From the cell containing the given text, extract its center point as [X, Y] coordinate. 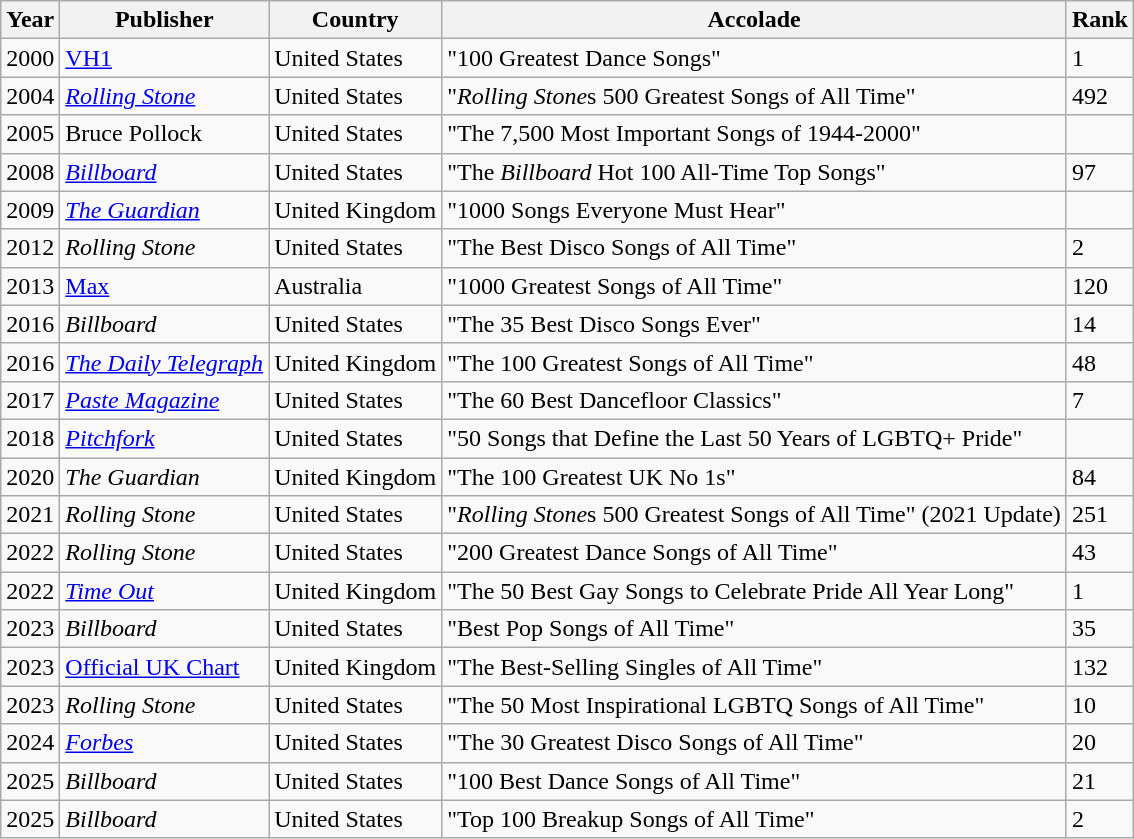
10 [1100, 705]
"200 Greatest Dance Songs of All Time" [754, 553]
"The Best-Selling Singles of All Time" [754, 667]
2021 [30, 515]
"The Billboard Hot 100 All-Time Top Songs" [754, 172]
Country [356, 20]
21 [1100, 781]
14 [1100, 324]
Year [30, 20]
43 [1100, 553]
2017 [30, 400]
Australia [356, 286]
97 [1100, 172]
"The 100 Greatest UK No 1s" [754, 477]
2005 [30, 134]
2008 [30, 172]
2020 [30, 477]
"1000 Greatest Songs of All Time" [754, 286]
2012 [30, 248]
492 [1100, 96]
Rank [1100, 20]
"The 50 Most Inspirational LGBTQ Songs of All Time" [754, 705]
251 [1100, 515]
132 [1100, 667]
2009 [30, 210]
"50 Songs that Define the Last 50 Years of LGBTQ+ Pride" [754, 438]
"100 Greatest Dance Songs" [754, 58]
"Rolling Stones 500 Greatest Songs of All Time" [754, 96]
"The 35 Best Disco Songs Ever" [754, 324]
2018 [30, 438]
2024 [30, 743]
"1000 Songs Everyone Must Hear" [754, 210]
"Best Pop Songs of All Time" [754, 629]
"The 7,500 Most Important Songs of 1944-2000" [754, 134]
Time Out [164, 591]
20 [1100, 743]
Accolade [754, 20]
"100 Best Dance Songs of All Time" [754, 781]
7 [1100, 400]
35 [1100, 629]
"The 100 Greatest Songs of All Time" [754, 362]
Pitchfork [164, 438]
2000 [30, 58]
Official UK Chart [164, 667]
2004 [30, 96]
The Daily Telegraph [164, 362]
"The 30 Greatest Disco Songs of All Time" [754, 743]
Forbes [164, 743]
120 [1100, 286]
"Top 100 Breakup Songs of All Time" [754, 819]
"The 50 Best Gay Songs to Celebrate Pride All Year Long" [754, 591]
48 [1100, 362]
Publisher [164, 20]
"The Best Disco Songs of All Time" [754, 248]
"The 60 Best Dancefloor Classics" [754, 400]
"Rolling Stones 500 Greatest Songs of All Time" (2021 Update) [754, 515]
Bruce Pollock [164, 134]
84 [1100, 477]
VH1 [164, 58]
2013 [30, 286]
Paste Magazine [164, 400]
Max [164, 286]
